Find where the given text appears and provide that cell's center as (X, Y) coordinate. 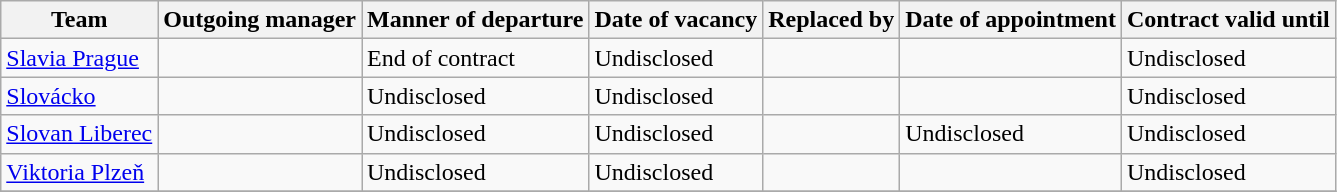
End of contract (476, 58)
Outgoing manager (260, 20)
Viktoria Plzeň (80, 172)
Team (80, 20)
Slovácko (80, 96)
Replaced by (832, 20)
Slovan Liberec (80, 134)
Manner of departure (476, 20)
Contract valid until (1228, 20)
Date of vacancy (676, 20)
Date of appointment (1011, 20)
Slavia Prague (80, 58)
